Search for the cell housing the specified text and yield its (x, y) center coordinate. 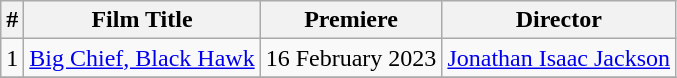
1 (12, 58)
16 February 2023 (351, 58)
Big Chief, Black Hawk (142, 58)
# (12, 20)
Film Title (142, 20)
Premiere (351, 20)
Director (559, 20)
Jonathan Isaac Jackson (559, 58)
